Scan for the cell matching the given text and deliver its [x, y] coordinate at center. 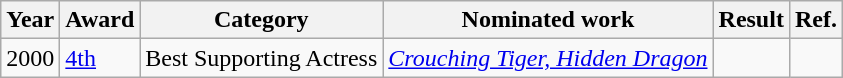
Category [262, 20]
Result [751, 20]
Nominated work [548, 20]
Award [100, 20]
Ref. [816, 20]
2000 [30, 58]
Crouching Tiger, Hidden Dragon [548, 58]
Year [30, 20]
4th [100, 58]
Best Supporting Actress [262, 58]
